Detect which cell encompasses the target text, then output its [x, y] center coordinate. 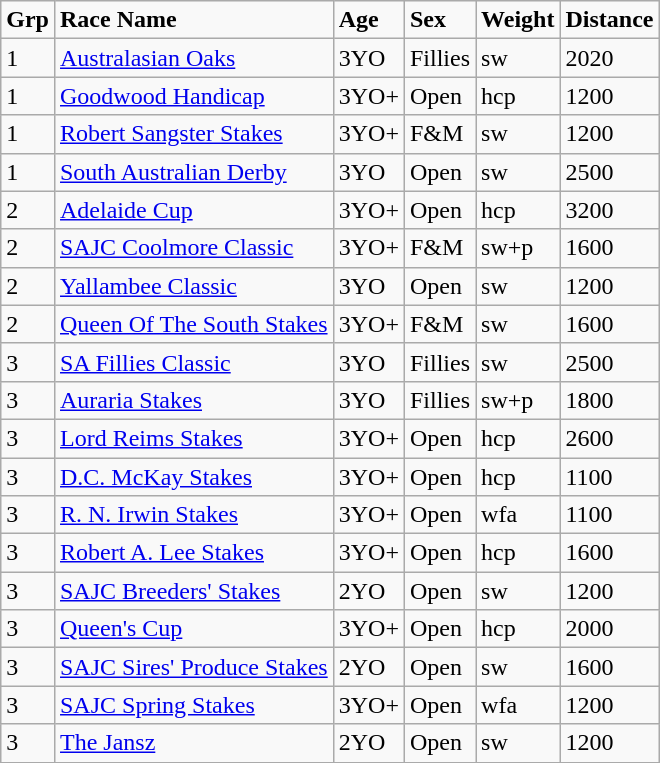
Australasian Oaks [194, 58]
Robert Sangster Stakes [194, 134]
Robert A. Lee Stakes [194, 553]
Race Name [194, 20]
South Australian Derby [194, 172]
R. N. Irwin Stakes [194, 515]
Age [368, 20]
Adelaide Cup [194, 210]
SA Fillies Classic [194, 362]
2000 [610, 629]
Queen's Cup [194, 629]
Grp [28, 20]
SAJC Breeders' Stakes [194, 591]
2020 [610, 58]
Auraria Stakes [194, 400]
The Jansz [194, 743]
Queen Of The South Stakes [194, 324]
1800 [610, 400]
Weight [518, 20]
2600 [610, 438]
SAJC Coolmore Classic [194, 248]
D.C. McKay Stakes [194, 477]
Goodwood Handicap [194, 96]
Yallambee Classic [194, 286]
SAJC Spring Stakes [194, 705]
Sex [440, 20]
SAJC Sires' Produce Stakes [194, 667]
Lord Reims Stakes [194, 438]
3200 [610, 210]
Distance [610, 20]
